Extract the [X, Y] coordinate from the center of the cell holding the provided text.  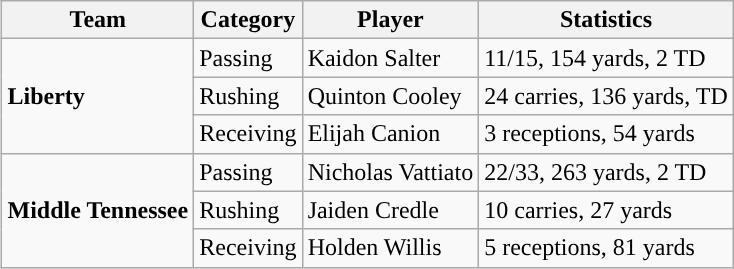
Team [98, 20]
Jaiden Credle [390, 210]
Elijah Canion [390, 134]
Holden Willis [390, 248]
10 carries, 27 yards [606, 210]
Statistics [606, 20]
Quinton Cooley [390, 96]
Player [390, 20]
Category [248, 20]
24 carries, 136 yards, TD [606, 96]
3 receptions, 54 yards [606, 134]
Liberty [98, 96]
Kaidon Salter [390, 58]
11/15, 154 yards, 2 TD [606, 58]
Middle Tennessee [98, 210]
Nicholas Vattiato [390, 172]
5 receptions, 81 yards [606, 248]
22/33, 263 yards, 2 TD [606, 172]
